Find where the given text appears and provide that cell's center as (X, Y) coordinate. 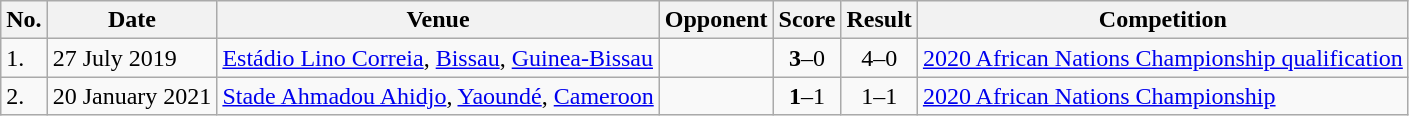
Opponent (716, 20)
27 July 2019 (132, 58)
2. (24, 96)
20 January 2021 (132, 96)
Score (807, 20)
3–0 (807, 58)
Date (132, 20)
Result (879, 20)
1. (24, 58)
Stade Ahmadou Ahidjo, Yaoundé, Cameroon (438, 96)
4–0 (879, 58)
No. (24, 20)
Competition (1162, 20)
Venue (438, 20)
2020 African Nations Championship (1162, 96)
Estádio Lino Correia, Bissau, Guinea-Bissau (438, 58)
2020 African Nations Championship qualification (1162, 58)
